Output the (x, y) coordinate of the center of the cell containing the given text.  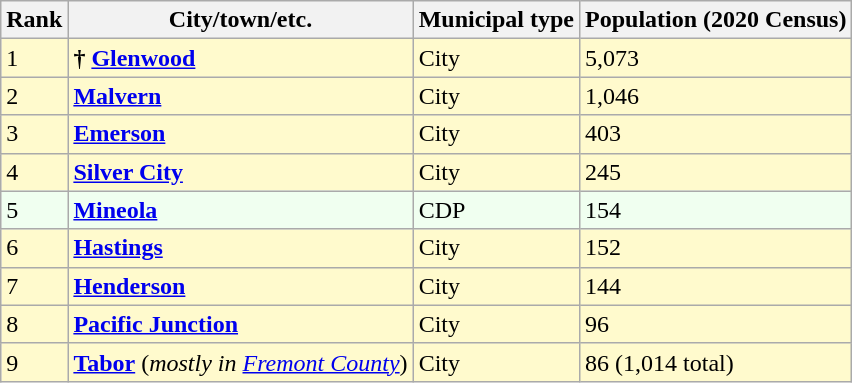
5,073 (716, 58)
4 (34, 172)
1,046 (716, 96)
CDP (496, 210)
Mineola (240, 210)
5 (34, 210)
Municipal type (496, 20)
144 (716, 286)
245 (716, 172)
Pacific Junction (240, 324)
9 (34, 362)
Emerson (240, 134)
Malvern (240, 96)
Hastings (240, 248)
8 (34, 324)
403 (716, 134)
96 (716, 324)
1 (34, 58)
Rank (34, 20)
3 (34, 134)
Silver City (240, 172)
154 (716, 210)
2 (34, 96)
6 (34, 248)
Tabor (mostly in Fremont County) (240, 362)
† Glenwood (240, 58)
7 (34, 286)
Population (2020 Census) (716, 20)
152 (716, 248)
Henderson (240, 286)
86 (1,014 total) (716, 362)
City/town/etc. (240, 20)
